Determine the [x, y] coordinate at the center of the cell enclosing the given text.  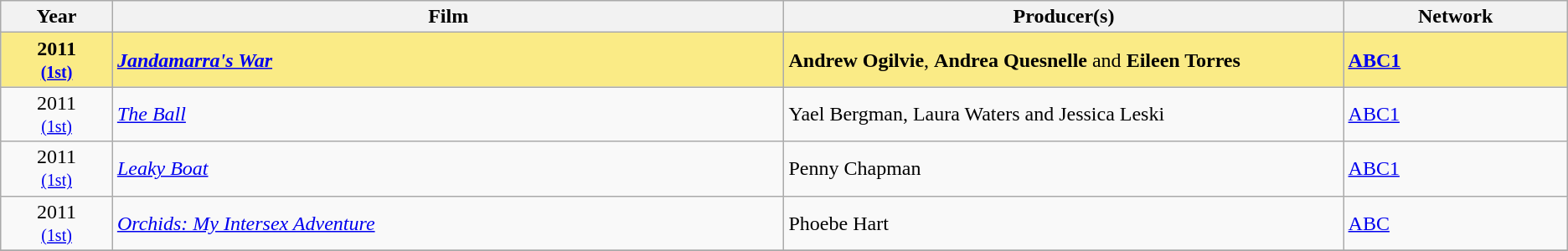
Jandamarra's War [448, 60]
ABC [1456, 223]
Penny Chapman [1064, 169]
Film [448, 17]
Andrew Ogilvie, Andrea Quesnelle and Eileen Torres [1064, 60]
Network [1456, 17]
Producer(s) [1064, 17]
Orchids: My Intersex Adventure [448, 223]
The Ball [448, 114]
Year [57, 17]
Yael Bergman, Laura Waters and Jessica Leski [1064, 114]
Phoebe Hart [1064, 223]
Leaky Boat [448, 169]
